For the text-containing cell, return its midpoint in [X, Y] coordinate format. 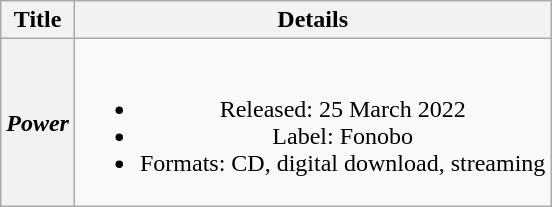
Details [312, 20]
Power [38, 122]
Released: 25 March 2022Label: FonoboFormats: CD, digital download, streaming [312, 122]
Title [38, 20]
